Return [x, y] of the center of cell containing provided text 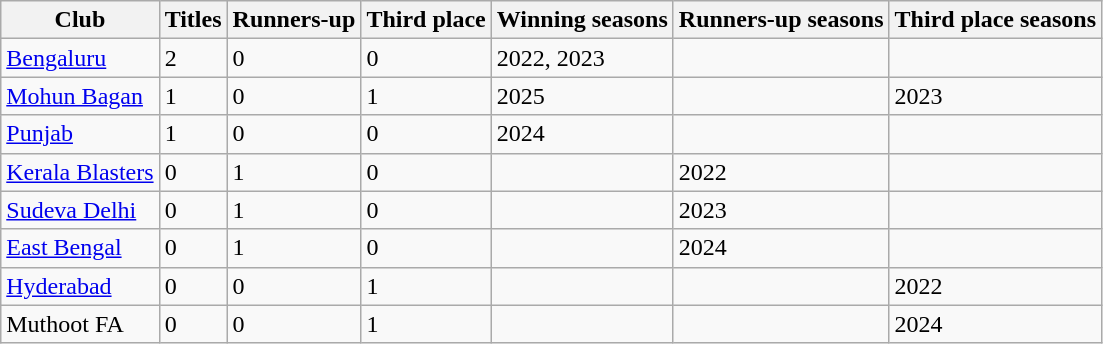
2025 [582, 96]
Third place seasons [995, 20]
Mohun Bagan [80, 96]
Runners-up [294, 20]
Kerala Blasters [80, 172]
Titles [193, 20]
Runners-up seasons [781, 20]
2022, 2023 [582, 58]
Club [80, 20]
Hyderabad [80, 286]
East Bengal [80, 248]
2 [193, 58]
Punjab [80, 134]
Winning seasons [582, 20]
Muthoot FA [80, 324]
Third place [426, 20]
Sudeva Delhi [80, 210]
Bengaluru [80, 58]
